Return the (X, Y) coordinate for the center point of the cell that contains the specified text.  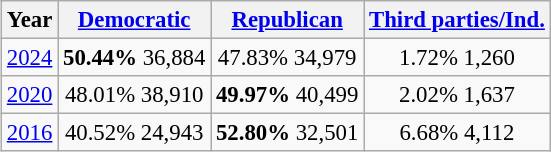
Republican (288, 20)
Year (30, 20)
40.52% 24,943 (134, 133)
47.83% 34,979 (288, 58)
49.97% 40,499 (288, 95)
52.80% 32,501 (288, 133)
1.72% 1,260 (458, 58)
2.02% 1,637 (458, 95)
Third parties/Ind. (458, 20)
2020 (30, 95)
6.68% 4,112 (458, 133)
Democratic (134, 20)
2016 (30, 133)
2024 (30, 58)
50.44% 36,884 (134, 58)
48.01% 38,910 (134, 95)
